Return (X, Y) of the center of cell containing provided text 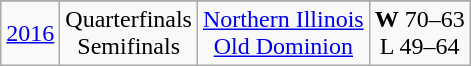
QuarterfinalsSemifinals (129, 34)
W 70–63L 49–64 (420, 34)
Northern IllinoisOld Dominion (283, 34)
2016 (30, 34)
